Return (X, Y) of the center of cell containing provided text 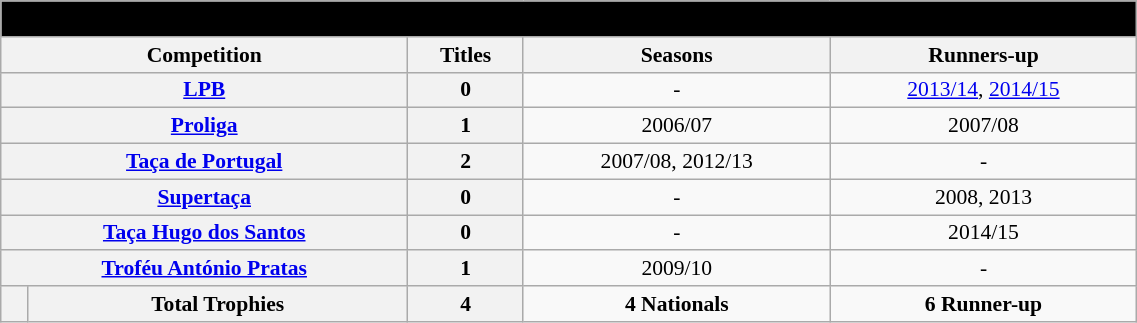
2009/10 (676, 269)
Total Trophies (218, 304)
4 Nationals (676, 304)
Troféu António Pratas (204, 269)
LPB (204, 90)
Seasons (676, 55)
2006/07 (676, 126)
2013/14, 2014/15 (984, 90)
Taça Hugo dos Santos (204, 233)
2014/15 (984, 233)
Taça de Portugal (204, 162)
4 (466, 304)
2007/08, 2012/13 (676, 162)
Titles (466, 55)
Runners-up (984, 55)
2 (466, 162)
Competition (204, 55)
Supertaça (204, 197)
Proliga (204, 126)
National Competitions (569, 19)
6 Runner-up (984, 304)
2008, 2013 (984, 197)
2007/08 (984, 126)
